Return the [x, y] coordinate for the center point of the cell that contains the specified text.  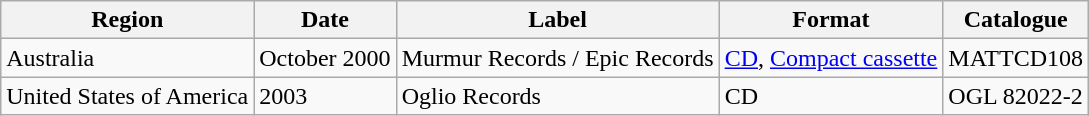
MATTCD108 [1016, 58]
Catalogue [1016, 20]
October 2000 [325, 58]
Oglio Records [558, 96]
CD [831, 96]
Australia [128, 58]
CD, Compact cassette [831, 58]
Date [325, 20]
Region [128, 20]
2003 [325, 96]
Murmur Records / Epic Records [558, 58]
United States of America [128, 96]
OGL 82022-2 [1016, 96]
Format [831, 20]
Label [558, 20]
